For the text-containing cell, return its midpoint in [X, Y] coordinate format. 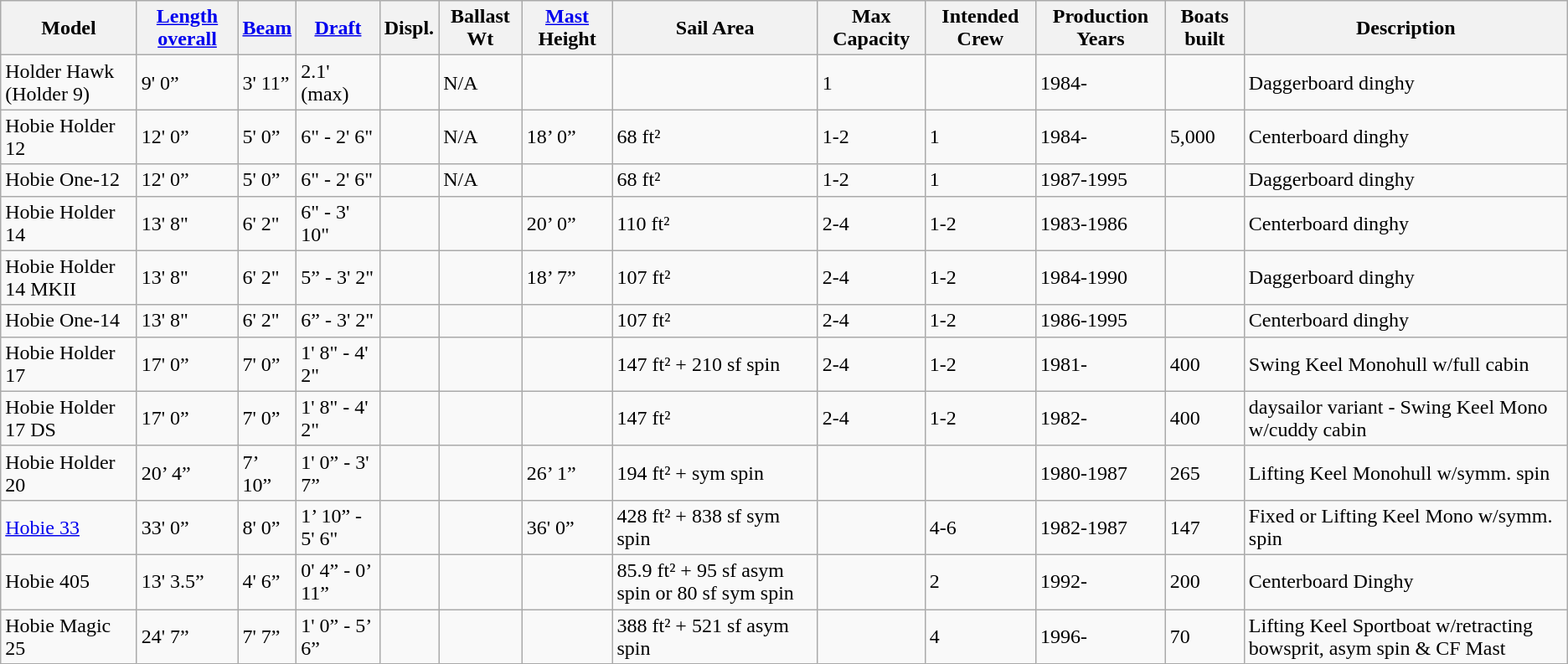
1982- [1101, 419]
Fixed or Lifting Keel Mono w/symm. spin [1406, 528]
Intended Crew [980, 28]
Mast Height [567, 28]
1' 0” - 5’ 6” [338, 636]
7' 7” [267, 636]
1986-1995 [1101, 321]
1' 0” - 3' 7” [338, 472]
5” - 3' 2" [338, 278]
Displ. [409, 28]
5,000 [1204, 137]
1’ 10” - 5' 6" [338, 528]
2 [980, 581]
6” - 3' 2" [338, 321]
1992- [1101, 581]
1987-1995 [1101, 180]
9' 0” [188, 82]
147 [1204, 528]
daysailor variant - Swing Keel Mono w/cuddy cabin [1406, 419]
1981- [1101, 363]
Hobie 33 [69, 528]
Hobie Holder 12 [69, 137]
Draft [338, 28]
Length overall [188, 28]
Hobie Holder 14 [69, 223]
428 ft² + 838 sf sym spin [715, 528]
18’ 7” [567, 278]
70 [1204, 636]
Boats built [1204, 28]
Hobie One-14 [69, 321]
1996- [1101, 636]
194 ft² + sym spin [715, 472]
Production Years [1101, 28]
Model [69, 28]
1983-1986 [1101, 223]
200 [1204, 581]
24' 7” [188, 636]
Max Capacity [871, 28]
265 [1204, 472]
Beam [267, 28]
1980-1987 [1101, 472]
6" - 3' 10" [338, 223]
Ballast Wt [481, 28]
147 ft² + 210 sf spin [715, 363]
36' 0” [567, 528]
8' 0” [267, 528]
Holder Hawk (Holder 9) [69, 82]
85.9 ft² + 95 sf asym spin or 80 sf sym spin [715, 581]
Hobie Holder 14 MKII [69, 278]
20’ 4” [188, 472]
Hobie Holder 17 [69, 363]
2.1' (max) [338, 82]
4 [980, 636]
26’ 1” [567, 472]
Sail Area [715, 28]
7’ 10” [267, 472]
1984-1990 [1101, 278]
4' 6” [267, 581]
Swing Keel Monohull w/full cabin [1406, 363]
13' 3.5” [188, 581]
Description [1406, 28]
3' 11” [267, 82]
Hobie Magic 25 [69, 636]
147 ft² [715, 419]
110 ft² [715, 223]
18’ 0” [567, 137]
1982-1987 [1101, 528]
Centerboard Dinghy [1406, 581]
Hobie Holder 20 [69, 472]
4-6 [980, 528]
Hobie Holder 17 DS [69, 419]
33' 0” [188, 528]
0' 4” - 0’ 11” [338, 581]
388 ft² + 521 sf asym spin [715, 636]
Lifting Keel Sportboat w/retracting bowsprit, asym spin & CF Mast [1406, 636]
20’ 0” [567, 223]
Hobie 405 [69, 581]
Hobie One-12 [69, 180]
Lifting Keel Monohull w/symm. spin [1406, 472]
